From the cell containing the given text, extract its center point as [x, y] coordinate. 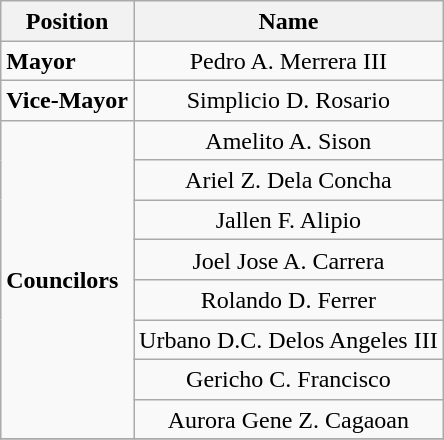
Mayor [68, 61]
Ariel Z. Dela Concha [289, 180]
Jallen F. Alipio [289, 220]
Councilors [68, 280]
Amelito A. Sison [289, 140]
Urbano D.C. Delos Angeles III [289, 340]
Simplicio D. Rosario [289, 100]
Pedro A. Merrera III [289, 61]
Gericho C. Francisco [289, 379]
Aurora Gene Z. Cagaoan [289, 419]
Position [68, 21]
Rolando D. Ferrer [289, 300]
Name [289, 21]
Vice-Mayor [68, 100]
Joel Jose A. Carrera [289, 260]
